Find where the given text appears and provide that cell's center as (X, Y) coordinate. 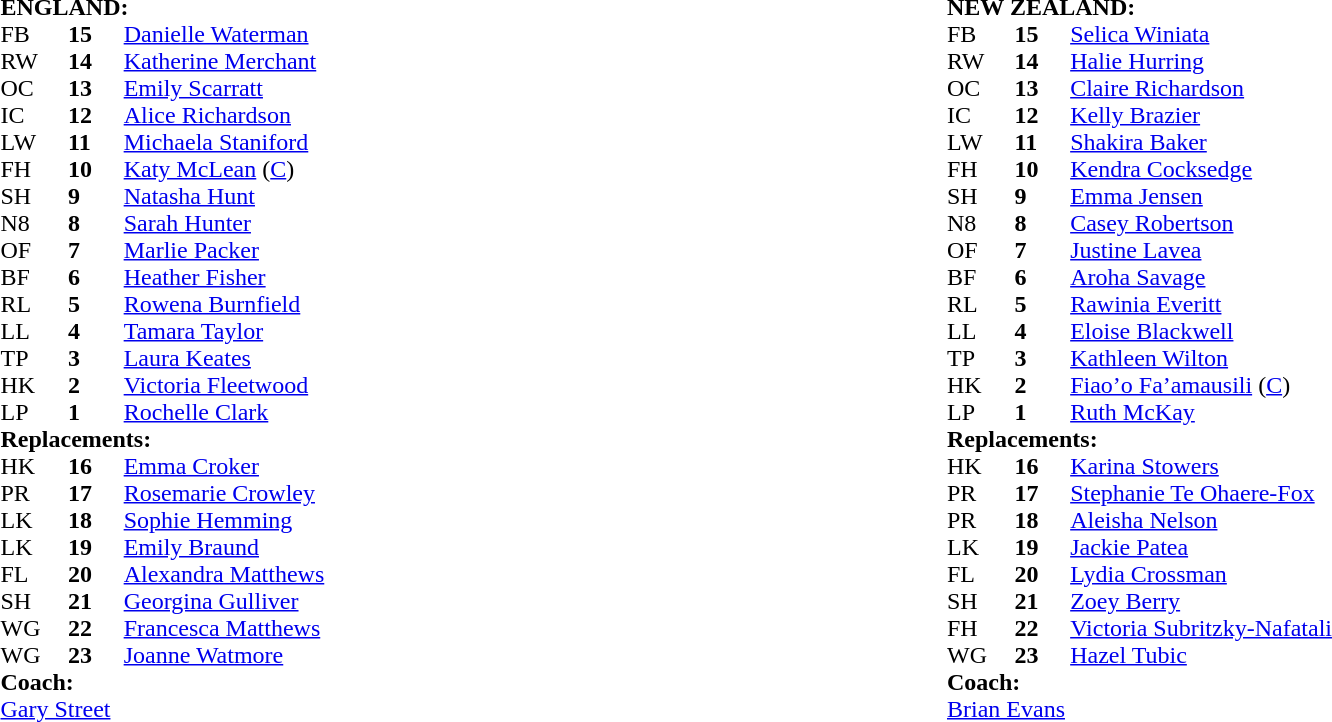
Katy McLean (C) (328, 170)
Heather Fisher (328, 278)
Sarah Hunter (328, 224)
Coach: (470, 682)
Katherine Merchant (328, 62)
Natasha Hunt (328, 196)
Emily Scarratt (328, 88)
Emily Braund (328, 548)
Laura Keates (328, 358)
Tamara Taylor (328, 332)
Rochelle Clark (328, 412)
Georgina Gulliver (328, 602)
Alexandra Matthews (328, 574)
Joanne Watmore (328, 656)
Michaela Staniford (328, 142)
Victoria Fleetwood (328, 386)
Francesca Matthews (328, 628)
Sophie Hemming (328, 520)
Emma Croker (328, 466)
Rowena Burnfield (328, 304)
Alice Richardson (328, 116)
Marlie Packer (328, 250)
Rosemarie Crowley (328, 494)
Replacements: (470, 440)
Danielle Waterman (328, 34)
